Determine the (X, Y) coordinate at the center of the cell enclosing the given text.  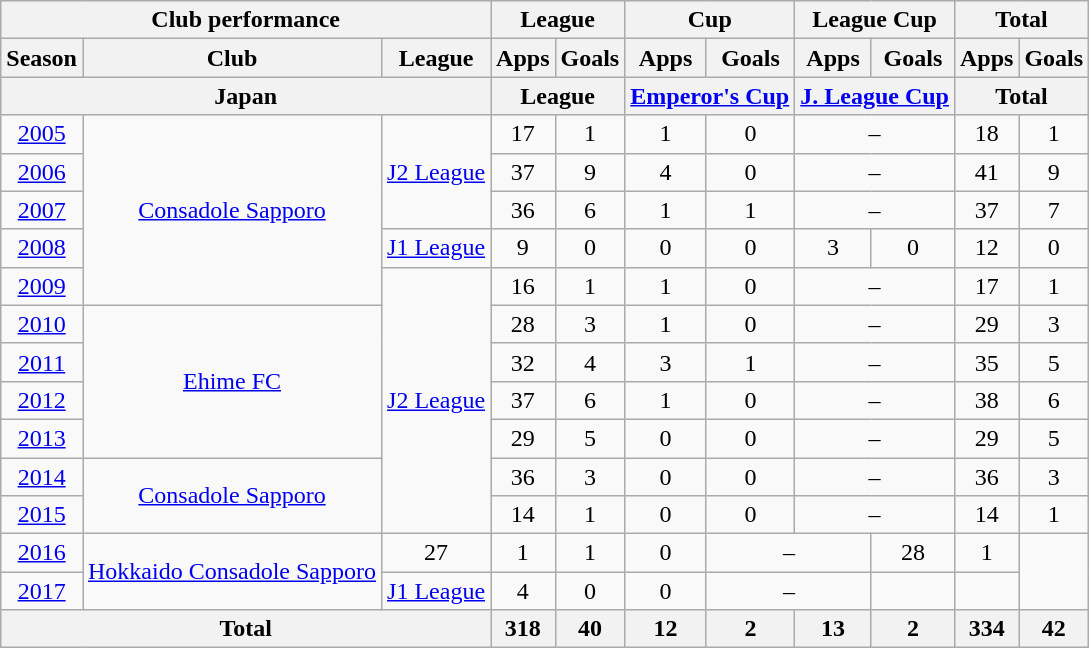
38 (986, 400)
Hokkaido Consadole Sapporo (232, 572)
Ehime FC (232, 381)
2010 (42, 324)
32 (523, 362)
Club performance (246, 20)
35 (986, 362)
2014 (42, 477)
318 (523, 629)
40 (590, 629)
League Cup (875, 20)
2016 (42, 553)
Club (232, 58)
2015 (42, 515)
2009 (42, 286)
2005 (42, 134)
Cup (710, 20)
2008 (42, 248)
42 (1054, 629)
Emperor's Cup (710, 96)
41 (986, 172)
2011 (42, 362)
18 (986, 134)
2013 (42, 438)
2012 (42, 400)
J. League Cup (875, 96)
7 (1054, 210)
334 (986, 629)
13 (834, 629)
2017 (42, 591)
2007 (42, 210)
2006 (42, 172)
16 (523, 286)
Japan (246, 96)
27 (436, 553)
Season (42, 58)
